Provide the (x, y) coordinate of the cell's center where the given text is located.  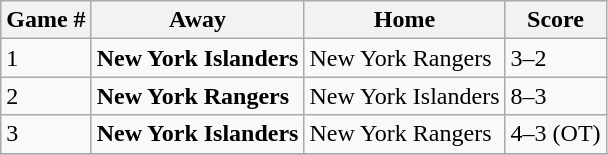
Score (556, 20)
1 (46, 58)
4–3 (OT) (556, 134)
3–2 (556, 58)
Away (198, 20)
Home (404, 20)
Game # (46, 20)
8–3 (556, 96)
3 (46, 134)
2 (46, 96)
